Return [x, y] of the center of cell containing provided text 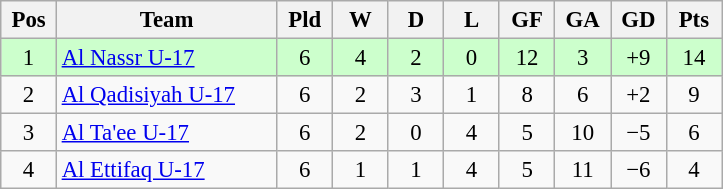
Al Ta'ee U-17 [166, 133]
Pts [694, 20]
8 [527, 95]
12 [527, 58]
D [416, 20]
Al Qadisiyah U-17 [166, 95]
−5 [638, 133]
9 [694, 95]
+2 [638, 95]
14 [694, 58]
L [472, 20]
GA [583, 20]
Team [166, 20]
Al Ettifaq U-17 [166, 170]
Al Nassr U-17 [166, 58]
GD [638, 20]
11 [583, 170]
10 [583, 133]
GF [527, 20]
+9 [638, 58]
−6 [638, 170]
Pos [29, 20]
W [361, 20]
Pld [305, 20]
